From the cell containing the given text, extract its center point as (x, y) coordinate. 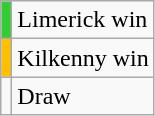
Kilkenny win (83, 58)
Draw (83, 96)
Limerick win (83, 20)
